Identify which cell holds the provided text, then report its [x, y] central coordinate. 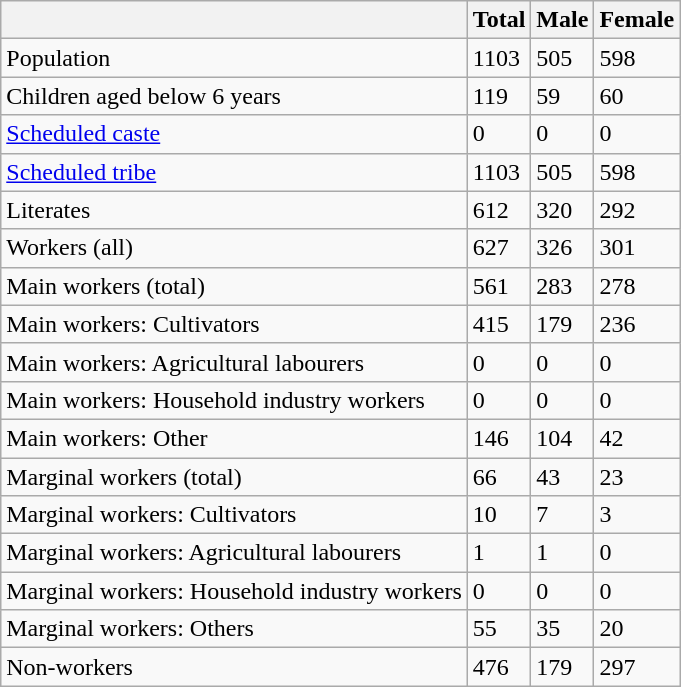
Children aged below 6 years [234, 96]
Marginal workers: Agricultural labourers [234, 553]
7 [562, 515]
60 [637, 96]
561 [499, 286]
Main workers: Other [234, 438]
10 [499, 515]
415 [499, 324]
Female [637, 20]
43 [562, 477]
42 [637, 438]
627 [499, 248]
Main workers: Cultivators [234, 324]
Main workers: Household industry workers [234, 400]
612 [499, 210]
Marginal workers: Others [234, 629]
3 [637, 515]
Scheduled caste [234, 134]
Male [562, 20]
283 [562, 286]
Population [234, 58]
119 [499, 96]
23 [637, 477]
55 [499, 629]
Total [499, 20]
Marginal workers: Cultivators [234, 515]
66 [499, 477]
476 [499, 667]
Main workers: Agricultural labourers [234, 362]
320 [562, 210]
Marginal workers: Household industry workers [234, 591]
146 [499, 438]
297 [637, 667]
326 [562, 248]
Marginal workers (total) [234, 477]
Literates [234, 210]
292 [637, 210]
236 [637, 324]
35 [562, 629]
278 [637, 286]
104 [562, 438]
301 [637, 248]
59 [562, 96]
Workers (all) [234, 248]
20 [637, 629]
Scheduled tribe [234, 172]
Main workers (total) [234, 286]
Non-workers [234, 667]
